From the cell containing the given text, extract its center point as (x, y) coordinate. 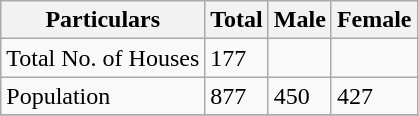
Total No. of Houses (103, 58)
877 (237, 96)
Male (300, 20)
177 (237, 58)
Particulars (103, 20)
Population (103, 96)
427 (374, 96)
450 (300, 96)
Female (374, 20)
Total (237, 20)
